Capture the cell that displays the provided text and extract its [X, Y] central coordinate. 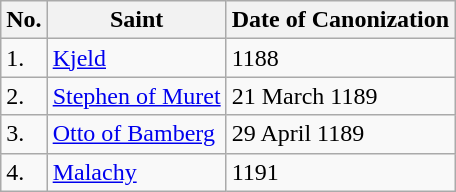
21 March 1189 [340, 96]
Stephen of Muret [136, 96]
29 April 1189 [340, 134]
Otto of Bamberg [136, 134]
3. [24, 134]
Date of Canonization [340, 20]
1191 [340, 172]
Kjeld [136, 58]
Saint [136, 20]
Malachy [136, 172]
No. [24, 20]
1188 [340, 58]
2. [24, 96]
4. [24, 172]
1. [24, 58]
